Pinpoint the cell where the given text exists, returning its (X, Y) midpoint coordinate. 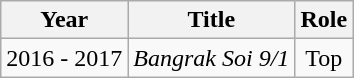
Role (324, 20)
Year (64, 20)
2016 - 2017 (64, 58)
Title (212, 20)
Bangrak Soi 9/1 (212, 58)
Top (324, 58)
